From the cell containing the given text, extract its center point as [X, Y] coordinate. 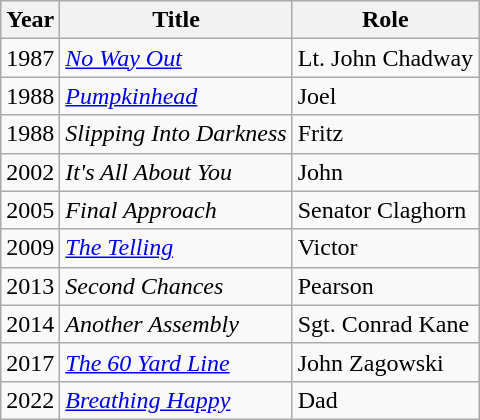
2005 [30, 210]
Role [385, 20]
Final Approach [176, 210]
Slipping Into Darkness [176, 134]
Year [30, 20]
The 60 Yard Line [176, 362]
Pumpkinhead [176, 96]
Senator Claghorn [385, 210]
2022 [30, 400]
John [385, 172]
John Zagowski [385, 362]
Fritz [385, 134]
2009 [30, 248]
Sgt. Conrad Kane [385, 324]
The Telling [176, 248]
Victor [385, 248]
1987 [30, 58]
Breathing Happy [176, 400]
2002 [30, 172]
Lt. John Chadway [385, 58]
Pearson [385, 286]
It's All About You [176, 172]
Title [176, 20]
2017 [30, 362]
Another Assembly [176, 324]
2014 [30, 324]
2013 [30, 286]
Second Chances [176, 286]
Joel [385, 96]
No Way Out [176, 58]
Dad [385, 400]
